Scan for the cell matching the given text and deliver its (X, Y) coordinate at center. 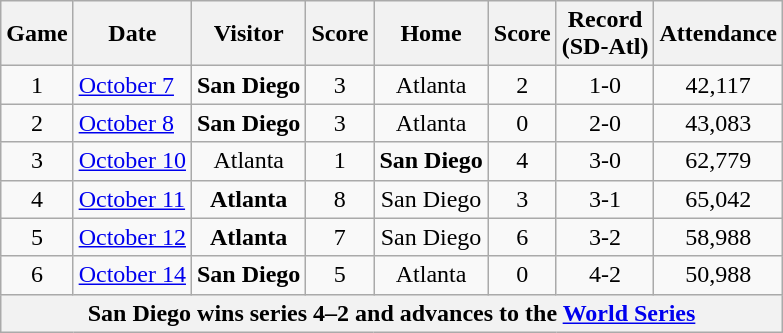
October 11 (132, 199)
58,988 (718, 237)
50,988 (718, 275)
4-2 (605, 275)
8 (340, 199)
Visitor (248, 34)
Date (132, 34)
October 8 (132, 123)
October 12 (132, 237)
2-0 (605, 123)
62,779 (718, 161)
October 14 (132, 275)
3-0 (605, 161)
October 10 (132, 161)
Record(SD-Atl) (605, 34)
43,083 (718, 123)
Attendance (718, 34)
3-1 (605, 199)
1-0 (605, 85)
Home (431, 34)
65,042 (718, 199)
42,117 (718, 85)
7 (340, 237)
October 7 (132, 85)
San Diego wins series 4–2 and advances to the World Series (392, 313)
Game (37, 34)
3-2 (605, 237)
